Extract the [X, Y] coordinate from the center of the cell holding the provided text.  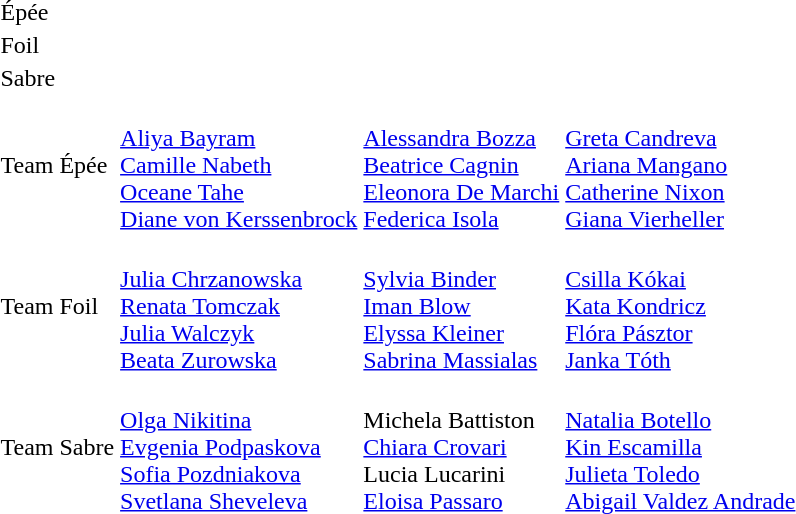
Alessandra BozzaBeatrice CagninEleonora De MarchiFederica Isola [462, 165]
Sylvia BinderIman BlowElyssa KleinerSabrina Massialas [462, 306]
Julia ChrzanowskaRenata TomczakJulia WalczykBeata Zurowska [239, 306]
Aliya BayramCamille NabethOceane TaheDiane von Kerssenbrock [239, 165]
